Find where the given text appears and provide that cell's center as (X, Y) coordinate. 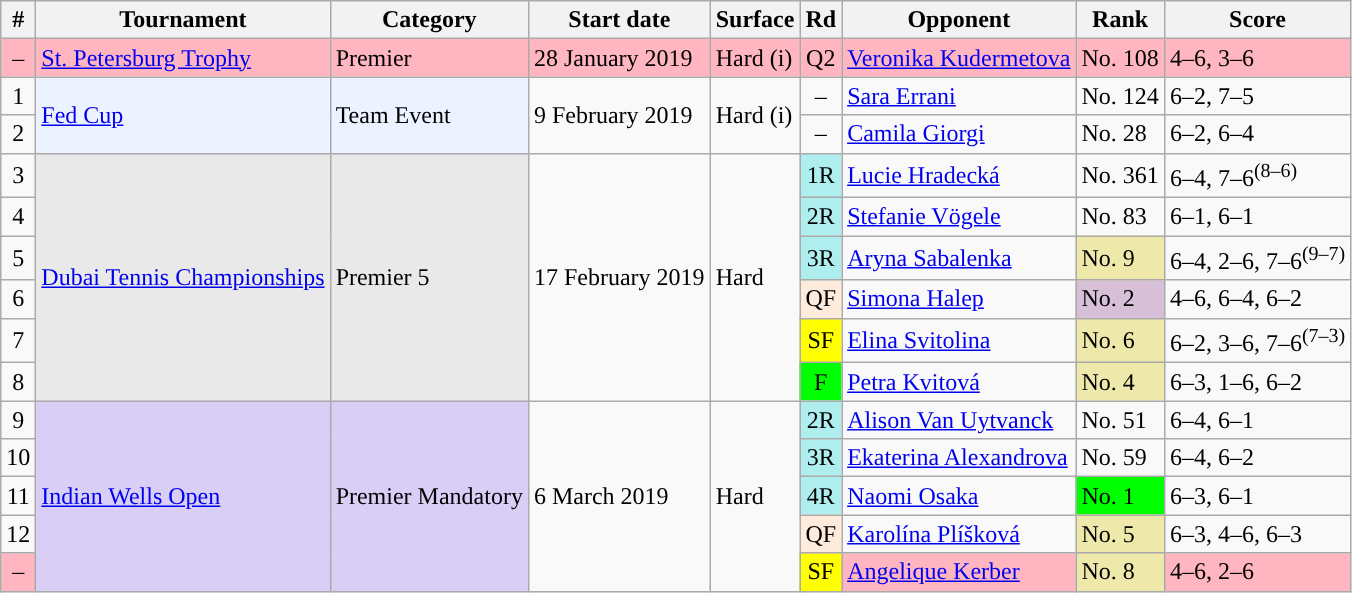
4–6, 3–6 (1257, 58)
No. 6 (1120, 340)
6–3, 4–6, 6–3 (1257, 534)
12 (18, 534)
Lucie Hradecká (959, 176)
6–2, 3–6, 7–6(7–3) (1257, 340)
Karolína Plíšková (959, 534)
No. 2 (1120, 299)
No. 51 (1120, 420)
6–2, 6–4 (1257, 134)
# (18, 20)
Veronika Kudermetova (959, 58)
1R (821, 176)
Sara Errani (959, 96)
Rd (821, 20)
4R (821, 496)
1 (18, 96)
17 February 2019 (619, 277)
5 (18, 258)
No. 59 (1120, 458)
6–4, 2–6, 7–6(9–7) (1257, 258)
F (821, 382)
2 (18, 134)
Elina Svitolina (959, 340)
Petra Kvitová (959, 382)
6–2, 7–5 (1257, 96)
Team Event (429, 115)
No. 83 (1120, 217)
11 (18, 496)
28 January 2019 (619, 58)
No. 1 (1120, 496)
Category (429, 20)
Opponent (959, 20)
No. 9 (1120, 258)
6–4, 7–6(8–6) (1257, 176)
Score (1257, 20)
Alison Van Uytvanck (959, 420)
Rank (1120, 20)
No. 5 (1120, 534)
Surface (755, 20)
4–6, 6–4, 6–2 (1257, 299)
Indian Wells Open (183, 496)
No. 28 (1120, 134)
Tournament (183, 20)
Start date (619, 20)
Premier Mandatory (429, 496)
6 March 2019 (619, 496)
7 (18, 340)
Fed Cup (183, 115)
6–1, 6–1 (1257, 217)
8 (18, 382)
6–4, 6–2 (1257, 458)
6–3, 1–6, 6–2 (1257, 382)
Ekaterina Alexandrova (959, 458)
4–6, 2–6 (1257, 572)
Premier 5 (429, 277)
4 (18, 217)
No. 8 (1120, 572)
9 (18, 420)
No. 108 (1120, 58)
9 February 2019 (619, 115)
Aryna Sabalenka (959, 258)
No. 124 (1120, 96)
No. 361 (1120, 176)
6 (18, 299)
Stefanie Vögele (959, 217)
Naomi Osaka (959, 496)
6–3, 6–1 (1257, 496)
Angelique Kerber (959, 572)
10 (18, 458)
3 (18, 176)
Premier (429, 58)
St. Petersburg Trophy (183, 58)
Camila Giorgi (959, 134)
Q2 (821, 58)
Simona Halep (959, 299)
6–4, 6–1 (1257, 420)
Dubai Tennis Championships (183, 277)
No. 4 (1120, 382)
